Detect which cell encompasses the target text, then output its (X, Y) center coordinate. 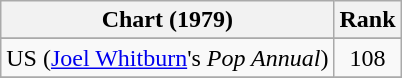
Rank (368, 20)
108 (368, 58)
Chart (1979) (168, 20)
US (Joel Whitburn's Pop Annual) (168, 58)
